Detect which cell encompasses the target text, then output its [x, y] center coordinate. 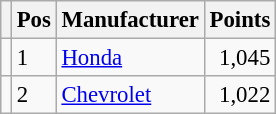
2 [34, 95]
1 [34, 58]
Pos [34, 20]
Manufacturer [130, 20]
Points [240, 20]
1,045 [240, 58]
Chevrolet [130, 95]
Honda [130, 58]
1,022 [240, 95]
